Capture the cell that displays the provided text and extract its (x, y) central coordinate. 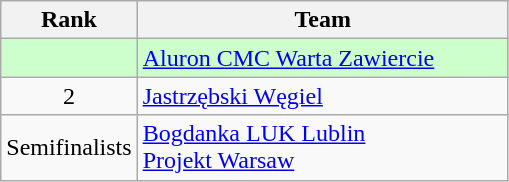
Rank (69, 20)
Team (322, 20)
Semifinalists (69, 148)
Bogdanka LUK Lublin Projekt Warsaw (322, 148)
2 (69, 96)
Aluron CMC Warta Zawiercie (322, 58)
Jastrzębski Węgiel (322, 96)
